Detect which cell encompasses the target text, then output its (x, y) center coordinate. 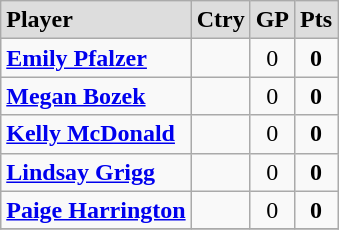
Emily Pfalzer (96, 58)
Paige Harrington (96, 210)
Ctry (220, 20)
GP (272, 20)
Kelly McDonald (96, 134)
Player (96, 20)
Lindsay Grigg (96, 172)
Megan Bozek (96, 96)
Pts (316, 20)
